Identify which cell holds the provided text, then report its [X, Y] central coordinate. 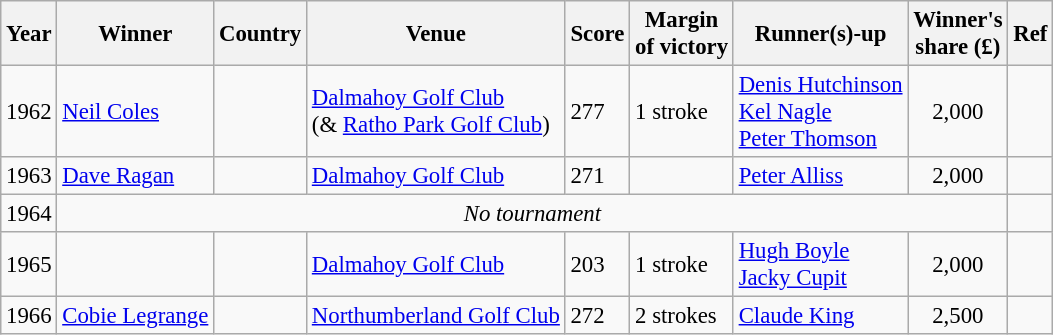
Winner [136, 34]
Marginof victory [682, 34]
2 strokes [682, 316]
1962 [29, 112]
272 [598, 316]
Neil Coles [136, 112]
2,500 [958, 316]
277 [598, 112]
Ref [1030, 34]
Dalmahoy Golf Club(& Ratho Park Golf Club) [436, 112]
271 [598, 176]
203 [598, 264]
Claude King [820, 316]
1963 [29, 176]
1966 [29, 316]
Dave Ragan [136, 176]
Score [598, 34]
Cobie Legrange [136, 316]
Peter Alliss [820, 176]
Denis Hutchinson Kel Nagle Peter Thomson [820, 112]
Winner'sshare (£) [958, 34]
Year [29, 34]
1964 [29, 214]
Runner(s)-up [820, 34]
Venue [436, 34]
Country [260, 34]
Northumberland Golf Club [436, 316]
Hugh Boyle Jacky Cupit [820, 264]
1965 [29, 264]
No tournament [532, 214]
